Identify which cell holds the provided text, then report its (X, Y) central coordinate. 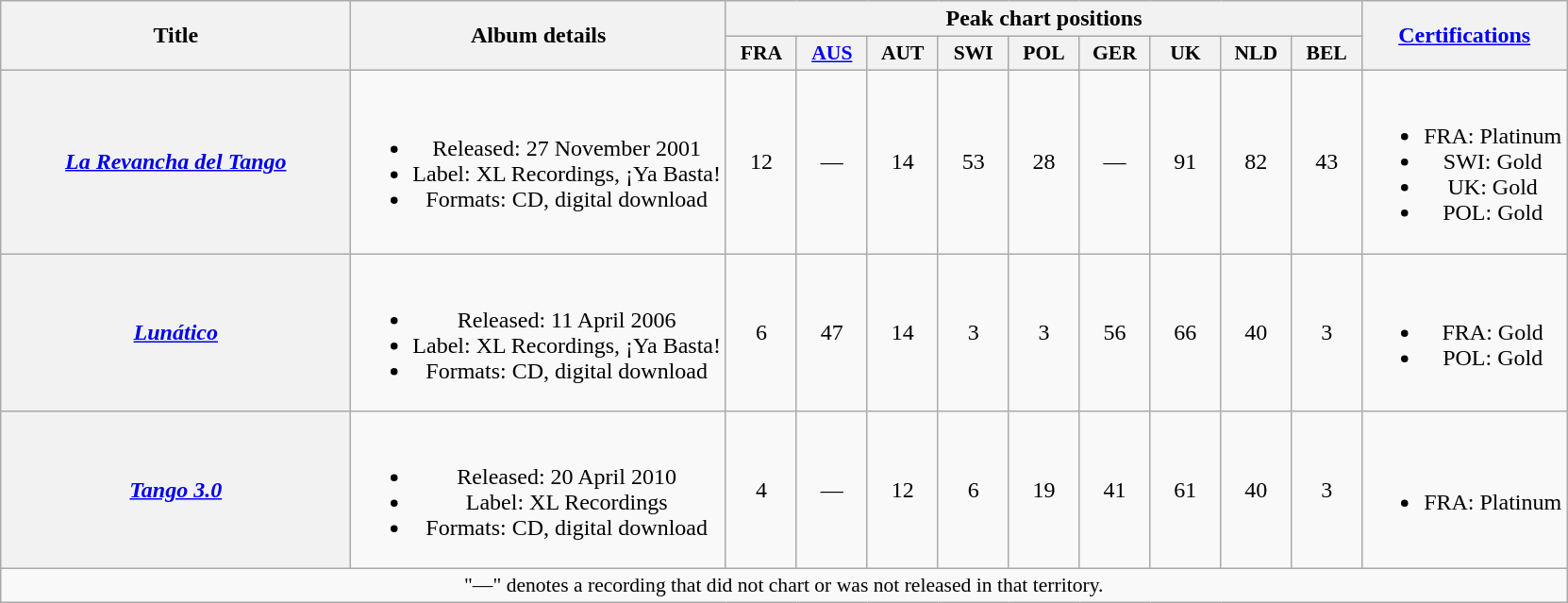
NLD (1257, 54)
Album details (539, 36)
Lunático (175, 332)
Tango 3.0 (175, 491)
GER (1115, 54)
Released: 11 April 2006Label: XL Recordings, ¡Ya Basta!Formats: CD, digital download (539, 332)
FRA: PlatinumSWI: GoldUK: GoldPOL: Gold (1464, 161)
66 (1185, 332)
BEL (1326, 54)
4 (760, 491)
Released: 20 April 2010Label: XL RecordingsFormats: CD, digital download (539, 491)
AUT (902, 54)
43 (1326, 161)
UK (1185, 54)
47 (832, 332)
AUS (832, 54)
Released: 27 November 2001Label: XL Recordings, ¡Ya Basta!Formats: CD, digital download (539, 161)
56 (1115, 332)
FRA: GoldPOL: Gold (1464, 332)
POL (1043, 54)
19 (1043, 491)
28 (1043, 161)
53 (974, 161)
"—" denotes a recording that did not chart or was not released in that territory. (784, 586)
91 (1185, 161)
SWI (974, 54)
Title (175, 36)
82 (1257, 161)
Peak chart positions (1043, 19)
La Revancha del Tango (175, 161)
FRA: Platinum (1464, 491)
Certifications (1464, 36)
FRA (760, 54)
41 (1115, 491)
61 (1185, 491)
